Search for the cell housing the specified text and yield its (X, Y) center coordinate. 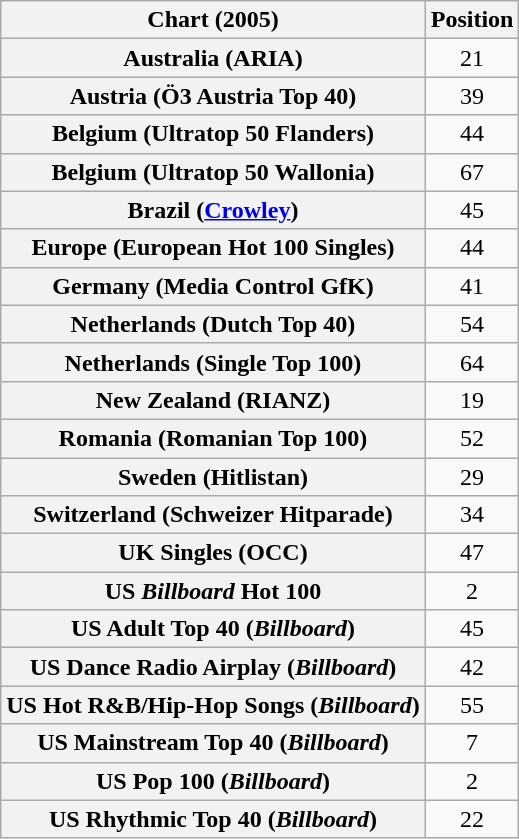
Belgium (Ultratop 50 Wallonia) (213, 172)
UK Singles (OCC) (213, 553)
Australia (ARIA) (213, 58)
US Billboard Hot 100 (213, 591)
US Mainstream Top 40 (Billboard) (213, 743)
21 (472, 58)
67 (472, 172)
19 (472, 400)
54 (472, 324)
New Zealand (RIANZ) (213, 400)
US Pop 100 (Billboard) (213, 781)
55 (472, 705)
47 (472, 553)
Romania (Romanian Top 100) (213, 438)
Belgium (Ultratop 50 Flanders) (213, 134)
Sweden (Hitlistan) (213, 477)
US Dance Radio Airplay (Billboard) (213, 667)
39 (472, 96)
Netherlands (Dutch Top 40) (213, 324)
41 (472, 286)
7 (472, 743)
42 (472, 667)
US Rhythmic Top 40 (Billboard) (213, 819)
Chart (2005) (213, 20)
Germany (Media Control GfK) (213, 286)
Brazil (Crowley) (213, 210)
Europe (European Hot 100 Singles) (213, 248)
52 (472, 438)
Switzerland (Schweizer Hitparade) (213, 515)
Austria (Ö3 Austria Top 40) (213, 96)
34 (472, 515)
64 (472, 362)
22 (472, 819)
US Hot R&B/Hip-Hop Songs (Billboard) (213, 705)
Netherlands (Single Top 100) (213, 362)
Position (472, 20)
US Adult Top 40 (Billboard) (213, 629)
29 (472, 477)
